Return [x, y] of the center of cell containing provided text 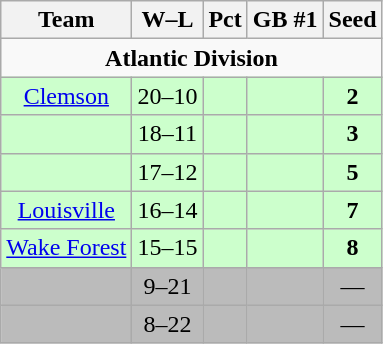
20–10 [168, 96]
Team [66, 20]
3 [352, 134]
8 [352, 248]
17–12 [168, 172]
Pct [225, 20]
W–L [168, 20]
5 [352, 172]
15–15 [168, 248]
2 [352, 96]
Seed [352, 20]
Clemson [66, 96]
8–22 [168, 324]
18–11 [168, 134]
GB #1 [285, 20]
Atlantic Division [192, 58]
7 [352, 210]
Louisville [66, 210]
16–14 [168, 210]
9–21 [168, 286]
Wake Forest [66, 248]
